Scan for the cell matching the given text and deliver its [x, y] coordinate at center. 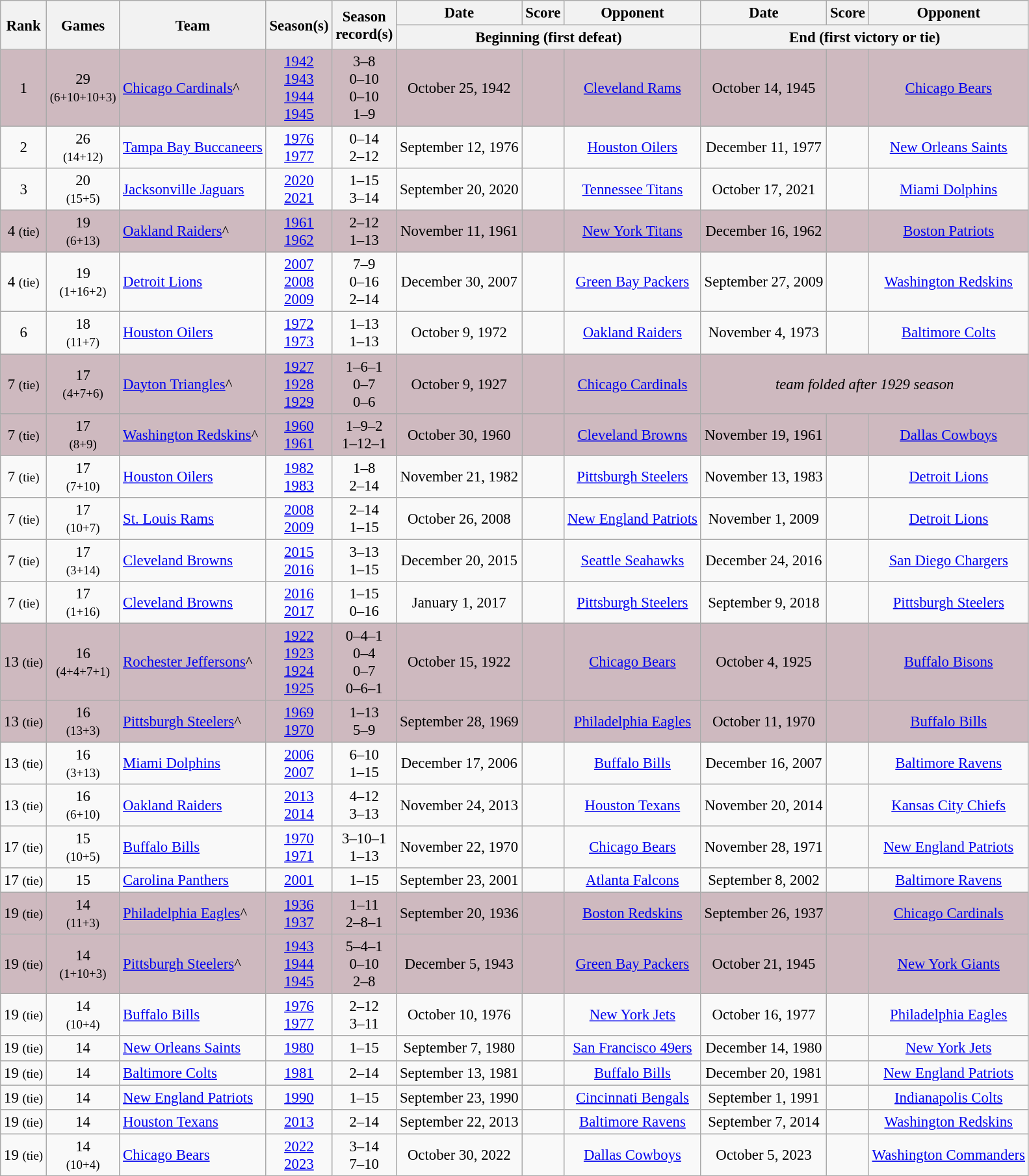
26 (14+12) [83, 148]
1–82–14 [364, 477]
December 24, 2016 [763, 560]
New York Titans [633, 231]
1980 [299, 1049]
17 (1+16) [83, 603]
November 1, 2009 [763, 518]
0–142–12 [364, 148]
December 11, 1977 [763, 148]
17 (3+14) [83, 560]
Washington Redskins^ [192, 434]
14 (11+3) [83, 914]
17 (8+9) [83, 434]
19361937 [299, 914]
19821983 [299, 477]
October 26, 2008 [459, 518]
September 7, 2014 [763, 1121]
October 11, 1970 [763, 721]
September 26, 1937 [763, 914]
Dayton Triangles^ [192, 384]
20132014 [299, 806]
17 (4+7+6) [83, 384]
Boston Redskins [633, 914]
October 14, 1945 [763, 88]
1–150–16 [364, 603]
16 (13+3) [83, 721]
September 13, 1981 [459, 1073]
19 (1+16+2) [83, 282]
18 (11+7) [83, 333]
1–6–10–70–6 [364, 384]
194319441945 [299, 964]
192719281929 [299, 384]
15 [83, 880]
17 (7+10) [83, 477]
19601961 [299, 434]
October 9, 1927 [459, 384]
October 25, 1942 [459, 88]
1990 [299, 1097]
2–141–15 [364, 518]
October 16, 1977 [763, 1015]
16 (3+13) [83, 763]
Atlanta Falcons [633, 880]
November 28, 1971 [763, 847]
September 7, 1980 [459, 1049]
Jacksonville Jaguars [192, 190]
December 5, 1943 [459, 964]
October 21, 1945 [763, 964]
November 21, 1982 [459, 477]
Washington Commanders [948, 1155]
Rochester Jeffersons^ [192, 661]
19691970 [299, 721]
3 [23, 190]
1922192319241925 [299, 661]
September 22, 2013 [459, 1121]
San Francisco 49ers [633, 1049]
19 (6+13) [83, 231]
Tennessee Titans [633, 190]
19701971 [299, 847]
Seasonrecord(s) [364, 25]
17 (10+7) [83, 518]
December 16, 1962 [763, 231]
New York Giants [948, 964]
6–101–15 [364, 763]
December 30, 2007 [459, 282]
14 (1+10+3) [83, 964]
November 24, 2013 [459, 806]
December 20, 1981 [763, 1073]
Buffalo Bisons [948, 661]
November 13, 1983 [763, 477]
December 17, 2006 [459, 763]
September 9, 2018 [763, 603]
Carolina Panthers [192, 880]
January 1, 2017 [459, 603]
3–131–15 [364, 560]
November 11, 1961 [459, 231]
September 8, 2002 [763, 880]
2001 [299, 880]
16 (6+10) [83, 806]
November 19, 1961 [763, 434]
2 [23, 148]
Seattle Seahawks [633, 560]
20152016 [299, 560]
Kansas City Chiefs [948, 806]
1–131–13 [364, 333]
1–112–8–1 [364, 914]
2–121–13 [364, 231]
November 22, 1970 [459, 847]
7–90–162–14 [364, 282]
Chicago Cardinals^ [192, 88]
Cincinnati Bengals [633, 1097]
19721973 [299, 333]
Boston Patriots [948, 231]
0–4–10–40–70–6–1 [364, 661]
November 4, 1973 [763, 333]
September 12, 1976 [459, 148]
September 27, 2009 [763, 282]
October 17, 2021 [763, 190]
Beginning (first defeat) [549, 38]
16 (4+4+7+1) [83, 661]
19611962 [299, 231]
October 15, 1922 [459, 661]
29 (6+10+10+3) [83, 88]
San Diego Chargers [948, 560]
December 20, 2015 [459, 560]
20082009 [299, 518]
End (first victory or tie) [865, 38]
October 10, 1976 [459, 1015]
September 20, 1936 [459, 914]
Games [83, 25]
2–123–11 [364, 1015]
November 20, 2014 [763, 806]
December 14, 1980 [763, 1049]
Indianapolis Colts [948, 1097]
200720082009 [299, 282]
Rank [23, 25]
December 16, 2007 [763, 763]
team folded after 1929 season [865, 384]
1 [23, 88]
September 23, 1990 [459, 1097]
20062007 [299, 763]
6 [23, 333]
September 1, 1991 [763, 1097]
5–4–10–102–8 [364, 964]
September 20, 2020 [459, 190]
1–135–9 [364, 721]
1–9–21–12–1 [364, 434]
Tampa Bay Buccaneers [192, 148]
Team [192, 25]
Cleveland Rams [633, 88]
October 9, 1972 [459, 333]
October 4, 1925 [763, 661]
1981 [299, 1073]
St. Louis Rams [192, 518]
20222023 [299, 1155]
20202021 [299, 190]
October 30, 2022 [459, 1155]
1942194319441945 [299, 88]
20162017 [299, 603]
2013 [299, 1121]
20 (15+5) [83, 190]
September 23, 2001 [459, 880]
3–147–10 [364, 1155]
3–80–100–101–9 [364, 88]
3–10–11–13 [364, 847]
Philadelphia Eagles^ [192, 914]
15 (10+5) [83, 847]
October 5, 2023 [763, 1155]
September 28, 1969 [459, 721]
October 30, 1960 [459, 434]
Season(s) [299, 25]
Oakland Raiders^ [192, 231]
4–123–13 [364, 806]
1–153–14 [364, 190]
